For the text-containing cell, return its midpoint in [x, y] coordinate format. 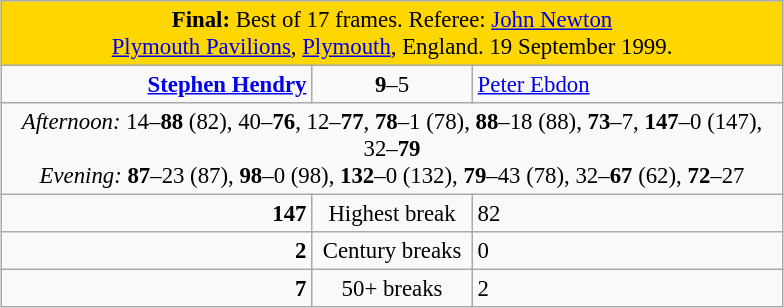
82 [628, 214]
147 [156, 214]
Highest break [392, 214]
Peter Ebdon [628, 85]
Final: Best of 17 frames. Referee: John Newton Plymouth Pavilions, Plymouth, England. 19 September 1999. [392, 34]
Stephen Hendry [156, 85]
50+ breaks [392, 289]
7 [156, 289]
9–5 [392, 85]
Century breaks [392, 251]
0 [628, 251]
